Extract the [x, y] coordinate from the center of the cell holding the provided text.  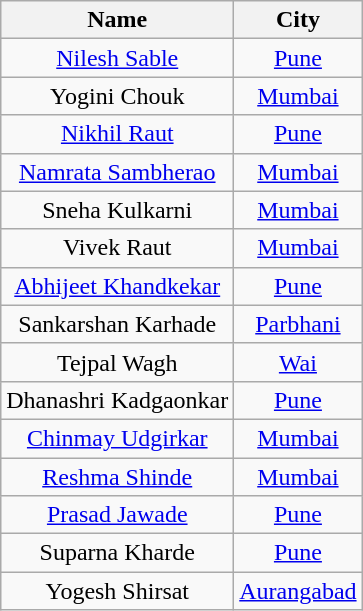
City [298, 20]
Wai [298, 362]
Abhijeet Khandkekar [118, 286]
Parbhani [298, 324]
Suparna Kharde [118, 553]
Tejpal Wagh [118, 362]
Name [118, 20]
Dhanashri Kadgaonkar [118, 400]
Chinmay Udgirkar [118, 438]
Nikhil Raut [118, 134]
Namrata Sambherao [118, 172]
Nilesh Sable [118, 58]
Yogesh Shirsat [118, 591]
Sankarshan Karhade [118, 324]
Aurangabad [298, 591]
Reshma Shinde [118, 477]
Vivek Raut [118, 248]
Prasad Jawade [118, 515]
Yogini Chouk [118, 96]
Sneha Kulkarni [118, 210]
